From the cell containing the given text, extract its center point as (x, y) coordinate. 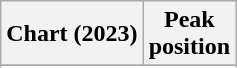
Chart (2023) (72, 34)
Peakposition (189, 34)
